Identify which cell holds the provided text, then report its [x, y] central coordinate. 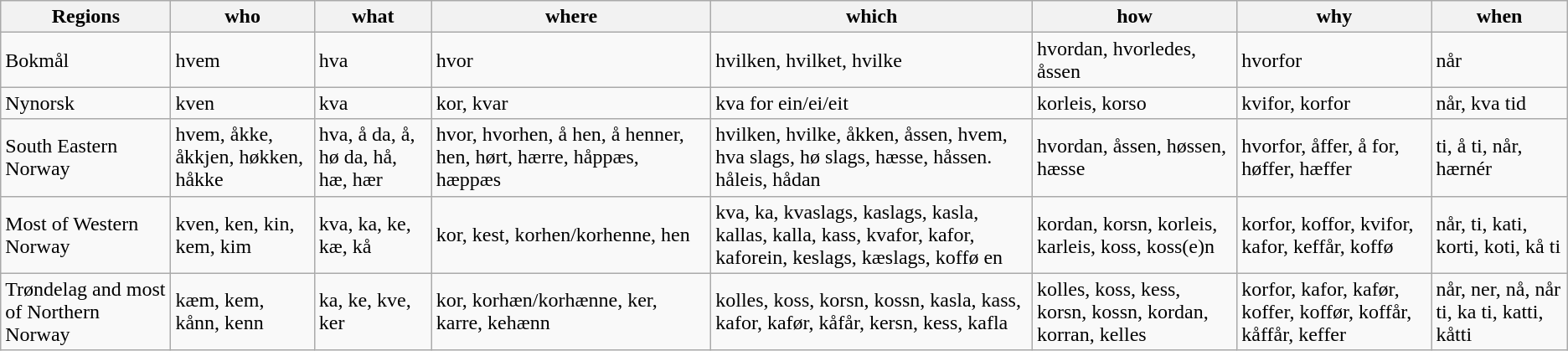
korfor, koffor, kvifor, kafor, keffår, koffø [1334, 235]
hvilken, hvilke, åkken, åssen, hvem, hva slags, hø slags, hæsse, håssen. håleis, hådan [872, 157]
Bokmål [85, 60]
why [1334, 17]
hvorfor [1334, 60]
hva [373, 60]
hvor [571, 60]
hvordan, hvorledes, åssen [1134, 60]
hvor, hvorhen, å hen, å henner, hen, hørt, hærre, håppæs, hæppæs [571, 157]
kor, kvar [571, 103]
kva [373, 103]
hvilken, hvilket, hvilke [872, 60]
kva for ein/ei/eit [872, 103]
kven [243, 103]
kordan, korsn, korleis, karleis, koss, koss(e)n [1134, 235]
kolles, koss, kess, korsn, kossn, kordan, korran, kelles [1134, 312]
kæm, kem, kånn, kenn [243, 312]
who [243, 17]
Most of Western Norway [85, 235]
hvem [243, 60]
når [1499, 60]
korleis, korso [1134, 103]
ka, ke, kve, ker [373, 312]
kvifor, korfor [1334, 103]
når, ti, kati, korti, koti, kå ti [1499, 235]
kva, ka, kvaslags, kaslags, kasla, kallas, kalla, kass, kvafor, kafor, kaforein, keslags, kæslags, koffø en [872, 235]
Trøndelag and most of Northern Norway [85, 312]
når, kva tid [1499, 103]
Nynorsk [85, 103]
kven, ken, kin, kem, kim [243, 235]
when [1499, 17]
where [571, 17]
ti, å ti, når, hærnér [1499, 157]
how [1134, 17]
kolles, koss, korsn, kossn, kasla, kass, kafor, kafør, kåfår, kersn, kess, kafla [872, 312]
hvordan, åssen, høssen, hæsse [1134, 157]
når, ner, nå, når ti, ka ti, katti, kåtti [1499, 312]
South Eastern Norway [85, 157]
Regions [85, 17]
hvem, åkke, åkkjen, høkken, håkke [243, 157]
kva, ka, ke, kæ, kå [373, 235]
korfor, kafor, kafør, koffer, koffør, koffår, kåffår, keffer [1334, 312]
kor, korhæn/korhænne, ker, karre, kehænn [571, 312]
hva, å da, å, hø da, hå, hæ, hær [373, 157]
what [373, 17]
hvorfor, åffer, å for, høffer, hæffer [1334, 157]
kor, kest, korhen/korhenne, hen [571, 235]
which [872, 17]
